Locate the cell with the specified text and output its [X, Y] center coordinate. 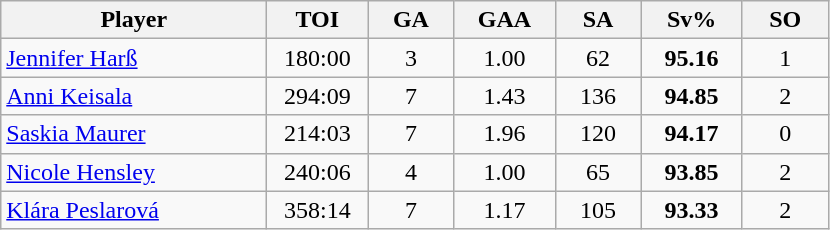
Saskia Maurer [134, 134]
Klára Peslarová [134, 210]
Jennifer Harß [134, 58]
3 [411, 58]
GAA [504, 20]
Player [134, 20]
120 [598, 134]
136 [598, 96]
1.96 [504, 134]
94.85 [692, 96]
65 [598, 172]
Anni Keisala [134, 96]
95.16 [692, 58]
94.17 [692, 134]
294:09 [318, 96]
SA [598, 20]
93.85 [692, 172]
4 [411, 172]
0 [785, 134]
214:03 [318, 134]
180:00 [318, 58]
62 [598, 58]
Sv% [692, 20]
Nicole Hensley [134, 172]
240:06 [318, 172]
SO [785, 20]
GA [411, 20]
93.33 [692, 210]
1.17 [504, 210]
105 [598, 210]
1 [785, 58]
1.43 [504, 96]
358:14 [318, 210]
TOI [318, 20]
